Find where the given text appears and provide that cell's center as [X, Y] coordinate. 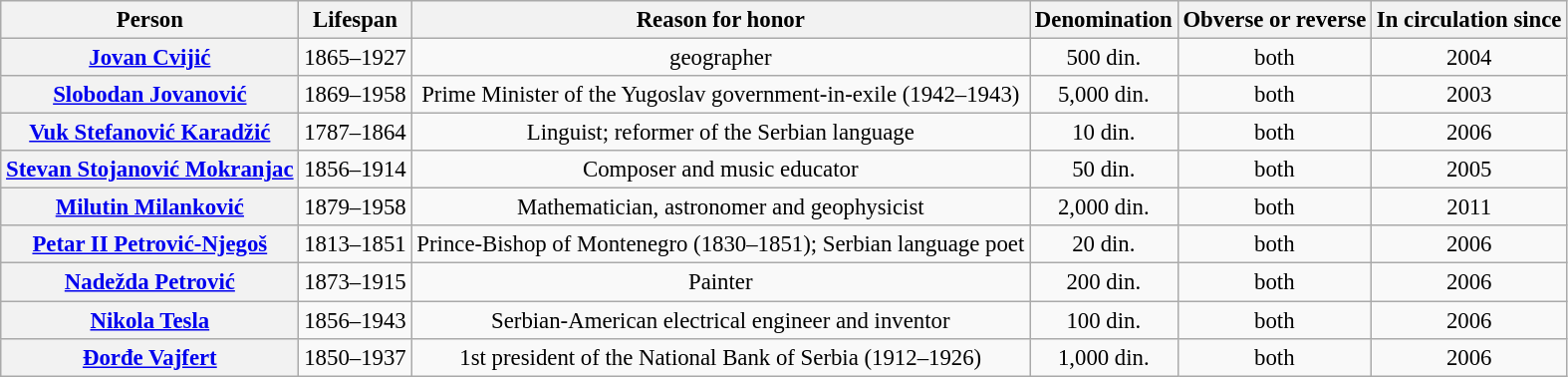
Nadežda Petrović [149, 282]
1850–1937 [355, 357]
Slobodan Jovanović [149, 95]
Obverse or reverse [1274, 20]
Linguist; reformer of the Serbian language [721, 133]
1787–1864 [355, 133]
1813–1851 [355, 244]
1,000 din. [1104, 357]
Person [149, 20]
Vuk Stefanović Karadžić [149, 133]
2005 [1469, 170]
Jovan Cvijić [149, 58]
200 din. [1104, 282]
5,000 din. [1104, 95]
2011 [1469, 207]
2004 [1469, 58]
50 din. [1104, 170]
2,000 din. [1104, 207]
100 din. [1104, 320]
Mathematician, astronomer and geophysicist [721, 207]
1856–1914 [355, 170]
20 din. [1104, 244]
2003 [1469, 95]
1879–1958 [355, 207]
In circulation since [1469, 20]
Denomination [1104, 20]
Milutin Milanković [149, 207]
Đorđe Vajfert [149, 357]
Petar II Petrović-Njegoš [149, 244]
Nikola Tesla [149, 320]
1873–1915 [355, 282]
geographer [721, 58]
Composer and music educator [721, 170]
1856–1943 [355, 320]
1865–1927 [355, 58]
Prince-Bishop of Montenegro (1830–1851); Serbian language poet [721, 244]
500 din. [1104, 58]
Lifespan [355, 20]
10 din. [1104, 133]
1st president of the National Bank of Serbia (1912–1926) [721, 357]
Serbian-American electrical engineer and inventor [721, 320]
Prime Minister of the Yugoslav government-in-exile (1942–1943) [721, 95]
Painter [721, 282]
Reason for honor [721, 20]
1869–1958 [355, 95]
Stevan Stojanović Mokranjac [149, 170]
